Extract the (X, Y) coordinate from the center of the cell holding the provided text.  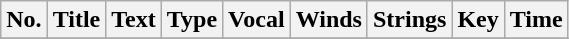
Time (536, 20)
Title (76, 20)
No. (24, 20)
Type (192, 20)
Strings (409, 20)
Vocal (257, 20)
Text (134, 20)
Winds (328, 20)
Key (478, 20)
